For the text-containing cell, return its midpoint in (X, Y) coordinate format. 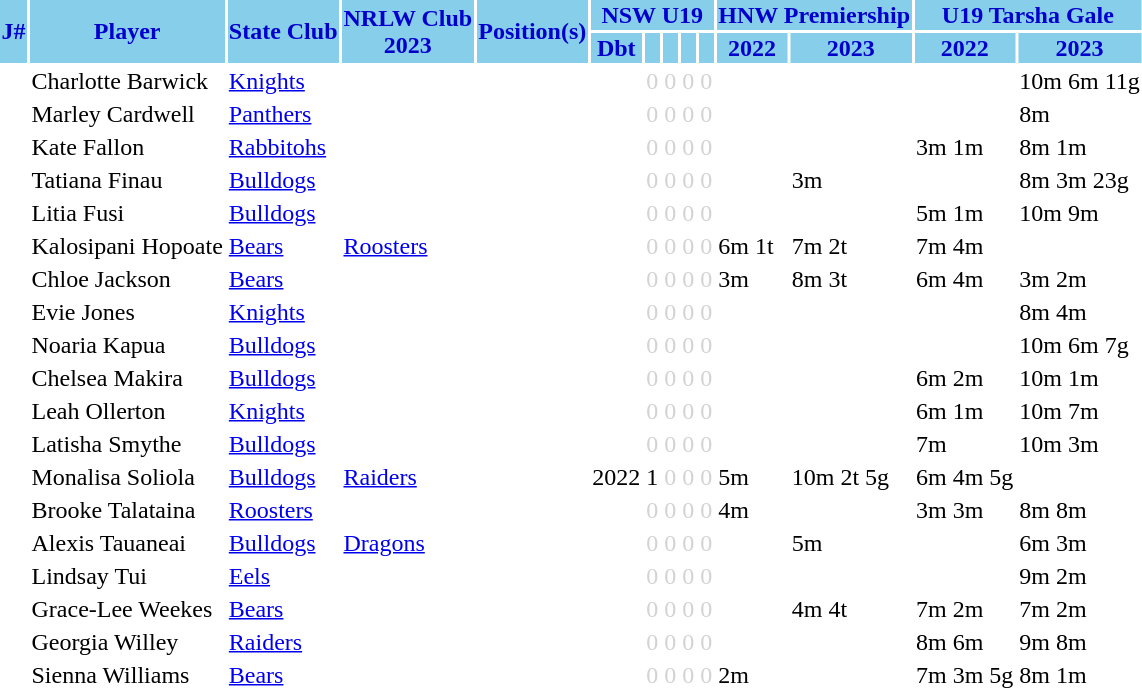
3m 1m (964, 147)
Chelsea Makira (127, 378)
7m 2t (850, 246)
8m 1m (1080, 147)
10m 1m (1080, 378)
6m 4m (964, 279)
NRLW Club 2023 (408, 32)
Kate Fallon (127, 147)
Chloe Jackson (127, 279)
10m 6m 11g (1080, 81)
8m 3m 23g (1080, 180)
9m 8m (1080, 642)
Latisha Smythe (127, 444)
HNW Premiership (814, 15)
6m 3m (1080, 543)
9m 2m (1080, 576)
8m 6m (964, 642)
8m 4m (1080, 312)
Charlotte Barwick (127, 81)
10m 3m (1080, 444)
Tatiana Finau (127, 180)
J# (14, 32)
7m (964, 444)
U19 Tarsha Gale (1028, 15)
Noaria Kapua (127, 345)
6m 2m (964, 378)
Monalisa Soliola (127, 477)
Leah Ollerton (127, 411)
3m 2m (1080, 279)
8m 8m (1080, 510)
State Club (283, 32)
Player (127, 32)
Litia Fusi (127, 213)
10m 6m 7g (1080, 345)
Panthers (283, 114)
10m 7m (1080, 411)
1 (652, 477)
Alexis Tauaneai (127, 543)
Kalosipani Hopoate (127, 246)
Marley Cardwell (127, 114)
Evie Jones (127, 312)
Lindsay Tui (127, 576)
6m 1t (752, 246)
7m 4m (964, 246)
Dragons (408, 543)
Rabbitohs (283, 147)
8m (1080, 114)
8m 3t (850, 279)
Georgia Willey (127, 642)
6m 1m (964, 411)
10m 2t 5g (850, 477)
Brooke Talataina (127, 510)
Grace-Lee Weekes (127, 609)
6m 4m 5g (964, 477)
10m 9m (1080, 213)
NSW U19 (652, 15)
Dbt (616, 48)
3m 3m (964, 510)
Position(s) (532, 32)
Eels (283, 576)
5m 1m (964, 213)
4m 4t (850, 609)
4m (752, 510)
